Capture the cell that displays the provided text and extract its (x, y) central coordinate. 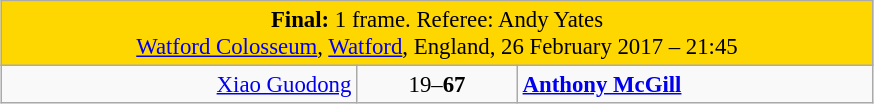
19–67 (438, 85)
Xiao Guodong (179, 85)
Anthony McGill (695, 85)
Final: 1 frame. Referee: Andy Yates Watford Colosseum, Watford, England, 26 February 2017 – 21:45 (437, 34)
